Output the (x, y) coordinate of the center of the cell containing the given text.  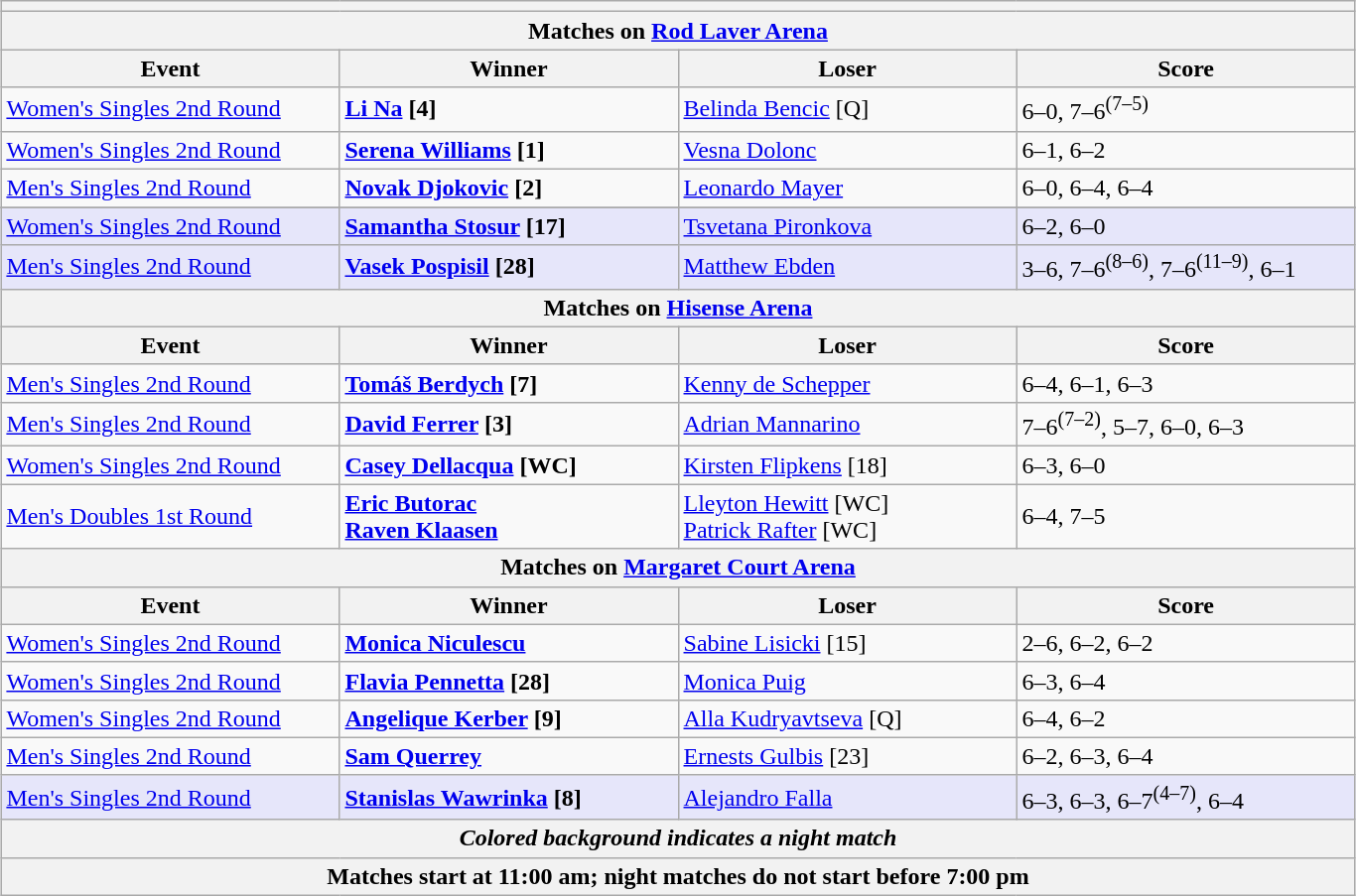
6–0, 6–4, 6–4 (1185, 189)
Matches on Hisense Arena (678, 308)
Adrian Mannarino (848, 425)
Leonardo Mayer (848, 189)
6–2, 6–0 (1185, 226)
Vesna Dolonc (848, 150)
Ernests Gulbis [23] (848, 756)
6–3, 6–0 (1185, 465)
Sam Querrey (508, 756)
Belinda Bencic [Q] (848, 109)
3–6, 7–6(8–6), 7–6(11–9), 6–1 (1185, 268)
6–4, 6–2 (1185, 718)
Stanislas Wawrinka [8] (508, 798)
Casey Dellacqua [WC] (508, 465)
David Ferrer [3] (508, 425)
Sabine Lisicki [15] (848, 643)
Matthew Ebden (848, 268)
Eric Butorac Raven Klaasen (508, 516)
Samantha Stosur [17] (508, 226)
6–1, 6–2 (1185, 150)
Men's Doubles 1st Round (171, 516)
Kenny de Schepper (848, 383)
Matches on Margaret Court Arena (678, 568)
Lleyton Hewitt [WC] Patrick Rafter [WC] (848, 516)
6–4, 7–5 (1185, 516)
Vasek Pospisil [28] (508, 268)
Monica Puig (848, 681)
Matches on Rod Laver Arena (678, 31)
Novak Djokovic [2] (508, 189)
Colored background indicates a night match (678, 838)
Serena Williams [1] (508, 150)
Tsvetana Pironkova (848, 226)
2–6, 6–2, 6–2 (1185, 643)
Kirsten Flipkens [18] (848, 465)
Alejandro Falla (848, 798)
Flavia Pennetta [28] (508, 681)
Li Na [4] (508, 109)
7–6(7–2), 5–7, 6–0, 6–3 (1185, 425)
6–4, 6–1, 6–3 (1185, 383)
6–3, 6–4 (1185, 681)
6–0, 7–6(7–5) (1185, 109)
Alla Kudryavtseva [Q] (848, 718)
Monica Niculescu (508, 643)
6–2, 6–3, 6–4 (1185, 756)
Matches start at 11:00 am; night matches do not start before 7:00 pm (678, 876)
Angelique Kerber [9] (508, 718)
6–3, 6–3, 6–7(4–7), 6–4 (1185, 798)
Tomáš Berdych [7] (508, 383)
